Locate the cell with the specified text and output its [X, Y] center coordinate. 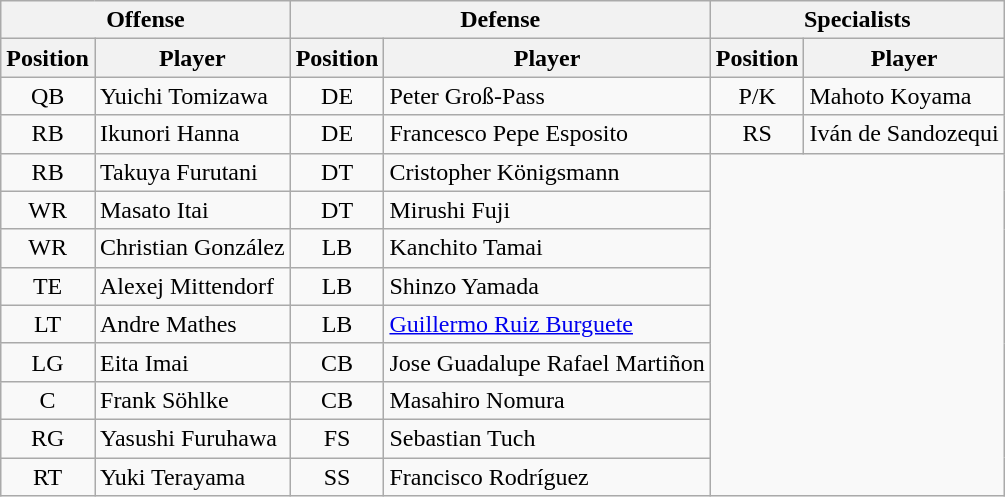
Yuki Terayama [192, 477]
C [48, 400]
RT [48, 477]
SS [337, 477]
RS [757, 134]
Iván de Sandozequi [904, 134]
Masato Itai [192, 210]
Peter Groß-Pass [547, 96]
Guillermo Ruiz Burguete [547, 324]
Christian González [192, 248]
RG [48, 438]
Specialists [857, 20]
Andre Mathes [192, 324]
Defense [500, 20]
P/K [757, 96]
Takuya Furutani [192, 172]
Shinzo Yamada [547, 286]
LT [48, 324]
Kanchito Tamai [547, 248]
Ikunori Hanna [192, 134]
Sebastian Tuch [547, 438]
Francesco Pepe Esposito [547, 134]
Yuichi Tomizawa [192, 96]
FS [337, 438]
Mirushi Fuji [547, 210]
LG [48, 362]
Mahoto Koyama [904, 96]
Yasushi Furuhawa [192, 438]
Jose Guadalupe Rafael Martiñon [547, 362]
Masahiro Nomura [547, 400]
Frank Söhlke [192, 400]
QB [48, 96]
Alexej Mittendorf [192, 286]
Eita Imai [192, 362]
Cristopher Königsmann [547, 172]
TE [48, 286]
Francisco Rodríguez [547, 477]
Offense [146, 20]
